Pinpoint the cell where the given text exists, returning its (X, Y) midpoint coordinate. 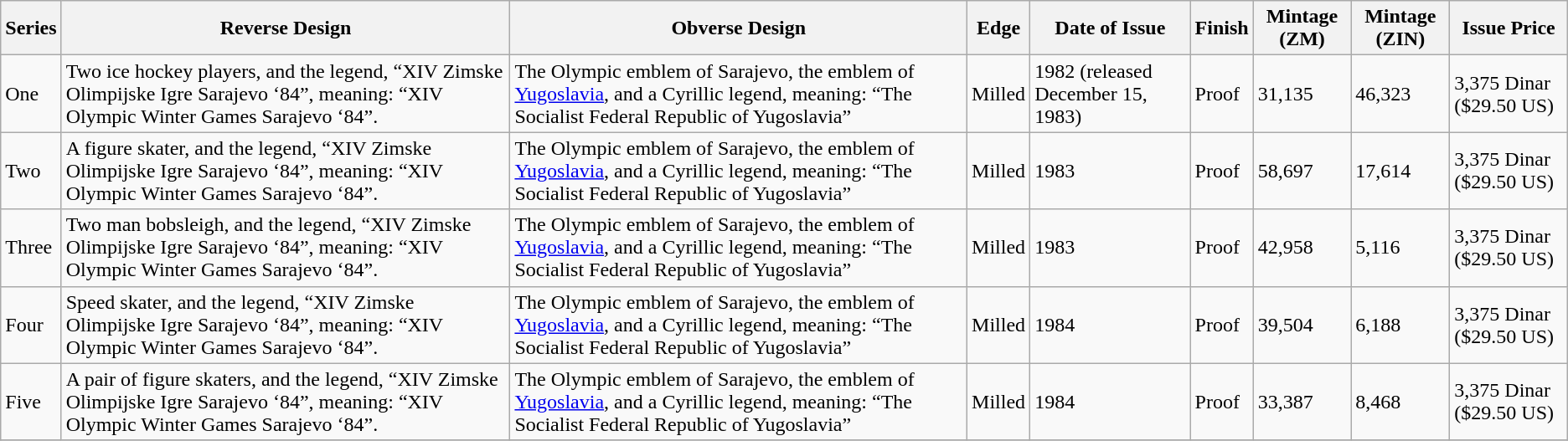
Speed skater, and the legend, “XIV Zimske Olimpijske Igre Sarajevo ‘84”, meaning: “XIV Olympic Winter Games Sarajevo ‘84”. (286, 325)
Two man bobsleigh, and the legend, “XIV Zimske Olimpijske Igre Sarajevo ‘84”, meaning: “XIV Olympic Winter Games Sarajevo ‘84”. (286, 248)
42,958 (1302, 248)
Edge (998, 28)
5,116 (1400, 248)
1982 (released December 15, 1983) (1111, 94)
A figure skater, and the legend, “XIV Zimske Olimpijske Igre Sarajevo ‘84”, meaning: “XIV Olympic Winter Games Sarajevo ‘84”. (286, 171)
Mintage (ZM) (1302, 28)
58,697 (1302, 171)
39,504 (1302, 325)
6,188 (1400, 325)
Two ice hockey players, and the legend, “XIV Zimske Olimpijske Igre Sarajevo ‘84”, meaning: “XIV Olympic Winter Games Sarajevo ‘84”. (286, 94)
Date of Issue (1111, 28)
A pair of figure skaters, and the legend, “XIV Zimske Olimpijske Igre Sarajevo ‘84”, meaning: “XIV Olympic Winter Games Sarajevo ‘84”. (286, 402)
Five (31, 402)
Reverse Design (286, 28)
One (31, 94)
Obverse Design (739, 28)
Three (31, 248)
Four (31, 325)
33,387 (1302, 402)
Two (31, 171)
46,323 (1400, 94)
Issue Price (1509, 28)
Series (31, 28)
17,614 (1400, 171)
Mintage (ZIN) (1400, 28)
Finish (1221, 28)
31,135 (1302, 94)
8,468 (1400, 402)
